Detect which cell encompasses the target text, then output its [x, y] center coordinate. 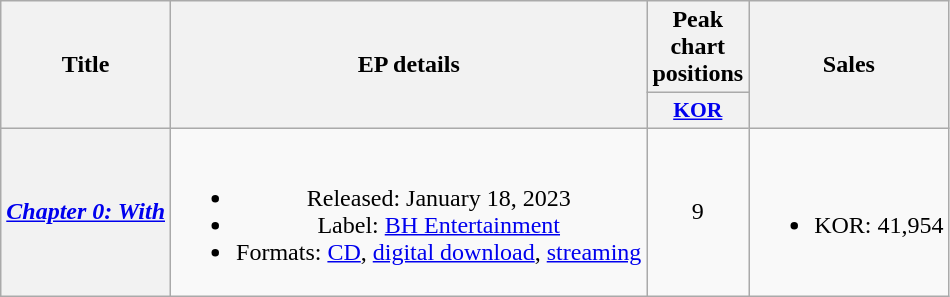
EP details [409, 65]
Peak chart positions [698, 47]
Sales [849, 65]
Chapter 0: With [86, 212]
KOR [698, 111]
Released: January 18, 2023Label: BH EntertainmentFormats: CD, digital download, streaming [409, 212]
9 [698, 212]
Title [86, 65]
KOR: 41,954 [849, 212]
